Extract the [X, Y] coordinate from the center of the cell holding the provided text.  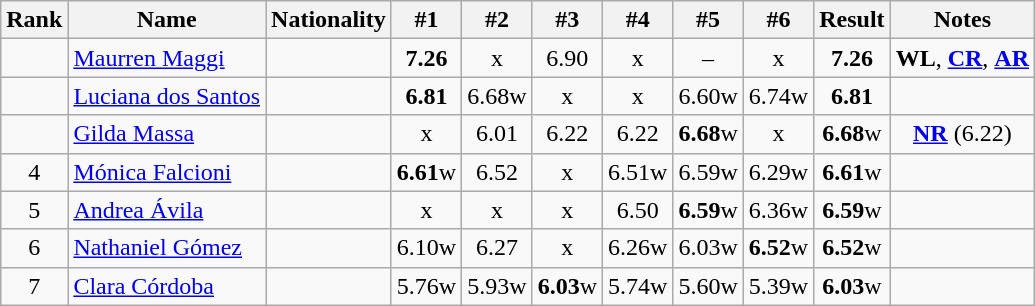
Andrea Ávila [167, 210]
Maurren Maggi [167, 58]
5.39w [778, 286]
#3 [567, 20]
#1 [426, 20]
5.60w [708, 286]
6 [34, 248]
6.01 [497, 134]
Nathaniel Gómez [167, 248]
Clara Córdoba [167, 286]
6.60w [708, 96]
#2 [497, 20]
Result [852, 20]
6.29w [778, 172]
Name [167, 20]
6.50 [638, 210]
Nationality [329, 20]
5.74w [638, 286]
4 [34, 172]
Mónica Falcioni [167, 172]
6.74w [778, 96]
#4 [638, 20]
NR (6.22) [962, 134]
7 [34, 286]
Luciana dos Santos [167, 96]
6.36w [778, 210]
#6 [778, 20]
6.90 [567, 58]
6.51w [638, 172]
#5 [708, 20]
5.93w [497, 286]
Notes [962, 20]
6.26w [638, 248]
Gilda Massa [167, 134]
6.27 [497, 248]
WL, CR, AR [962, 58]
Rank [34, 20]
6.52 [497, 172]
5 [34, 210]
5.76w [426, 286]
– [708, 58]
6.10w [426, 248]
